Return the (X, Y) coordinate for the center point of the cell that contains the specified text.  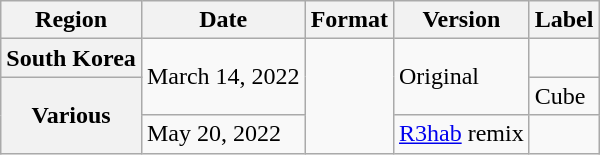
Date (223, 20)
Region (72, 20)
Various (72, 115)
Original (461, 77)
Cube (564, 96)
May 20, 2022 (223, 134)
Label (564, 20)
March 14, 2022 (223, 77)
Version (461, 20)
South Korea (72, 58)
Format (349, 20)
R3hab remix (461, 134)
